Locate the cell with the specified text and output its (X, Y) center coordinate. 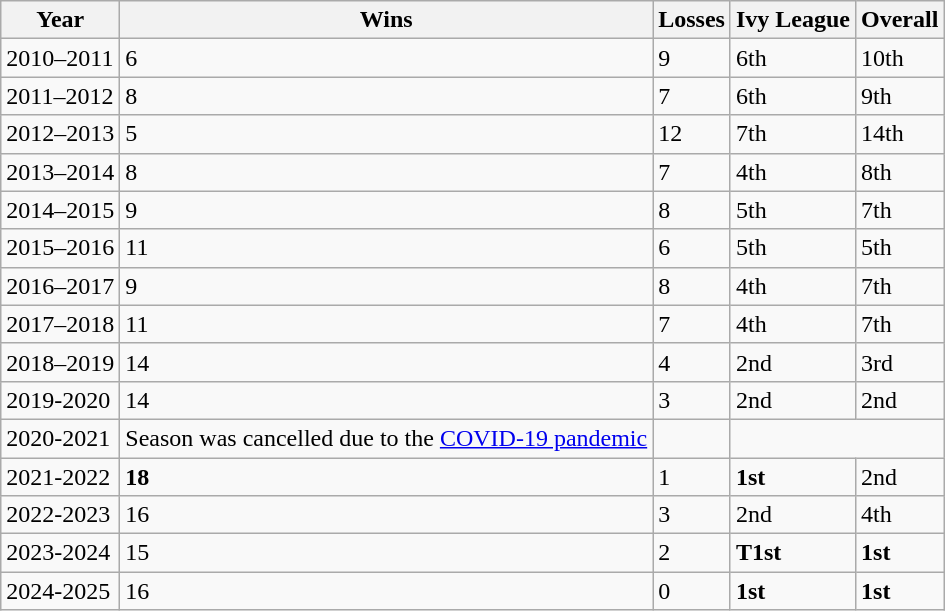
10th (900, 58)
2011–2012 (60, 96)
Year (60, 20)
2017–2018 (60, 324)
2013–2014 (60, 172)
4 (692, 362)
2015–2016 (60, 248)
2020-2021 (60, 438)
2018–2019 (60, 362)
8th (900, 172)
2021-2022 (60, 477)
Wins (386, 20)
Overall (900, 20)
2014–2015 (60, 210)
2024-2025 (60, 591)
5 (386, 134)
2016–2017 (60, 286)
14th (900, 134)
T1st (792, 553)
1 (692, 477)
2010–2011 (60, 58)
Ivy League (792, 20)
2 (692, 553)
0 (692, 591)
Losses (692, 20)
2022-2023 (60, 515)
2012–2013 (60, 134)
3rd (900, 362)
18 (386, 477)
15 (386, 553)
Season was cancelled due to the COVID-19 pandemic (386, 438)
9th (900, 96)
2023-2024 (60, 553)
12 (692, 134)
2019-2020 (60, 400)
